Determine the [X, Y] coordinate at the center of the cell enclosing the given text.  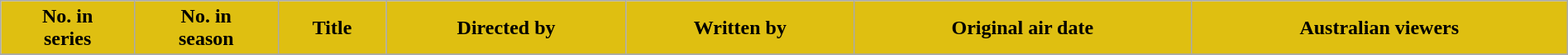
Written by [739, 28]
No. inseries [68, 28]
Directed by [506, 28]
Original air date [1022, 28]
Australian viewers [1379, 28]
Title [332, 28]
No. inseason [206, 28]
